Provide the (X, Y) coordinate of the cell's center where the given text is located.  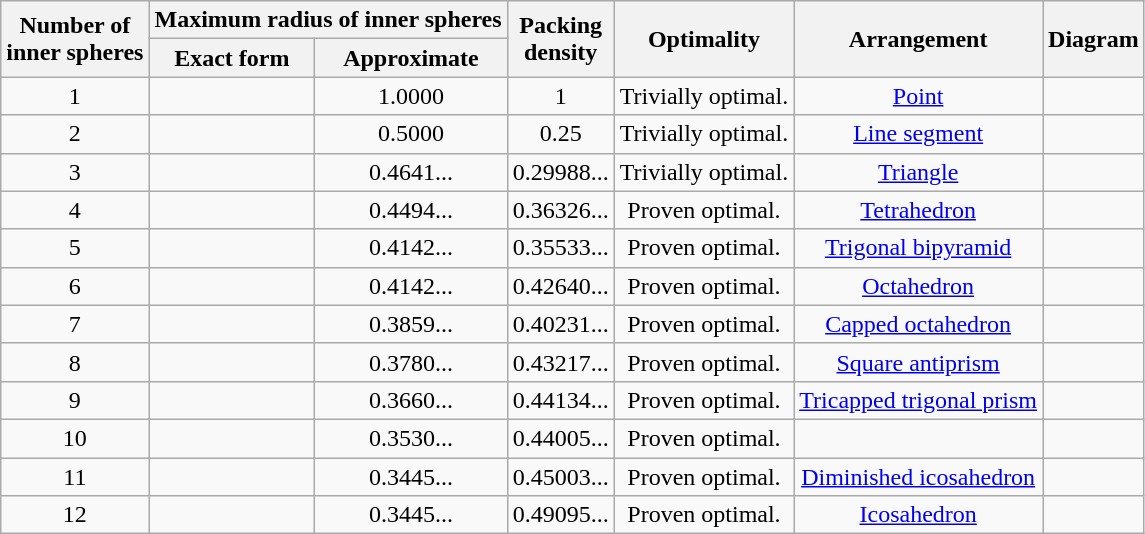
12 (75, 515)
0.29988... (560, 172)
Trigonal bipyramid (918, 248)
0.3660... (411, 400)
Packingdensity (560, 39)
3 (75, 172)
6 (75, 286)
Maximum radius of inner spheres (328, 20)
5 (75, 248)
0.44134... (560, 400)
8 (75, 362)
Octahedron (918, 286)
0.3859... (411, 324)
Approximate (411, 58)
0.3530... (411, 438)
Line segment (918, 134)
11 (75, 477)
Point (918, 96)
0.49095... (560, 515)
Tetrahedron (918, 210)
0.40231... (560, 324)
Square antiprism (918, 362)
0.3780... (411, 362)
0.4641... (411, 172)
Triangle (918, 172)
1.0000 (411, 96)
0.25 (560, 134)
2 (75, 134)
0.42640... (560, 286)
Icosahedron (918, 515)
0.45003... (560, 477)
Diagram (1094, 39)
Optimality (704, 39)
0.5000 (411, 134)
0.35533... (560, 248)
Number ofinner spheres (75, 39)
4 (75, 210)
Arrangement (918, 39)
0.36326... (560, 210)
9 (75, 400)
7 (75, 324)
10 (75, 438)
Capped octahedron (918, 324)
Exact form (232, 58)
0.43217... (560, 362)
Tricapped trigonal prism (918, 400)
0.44005... (560, 438)
0.4494... (411, 210)
Diminished icosahedron (918, 477)
